Extract the [X, Y] coordinate from the center of the cell holding the provided text.  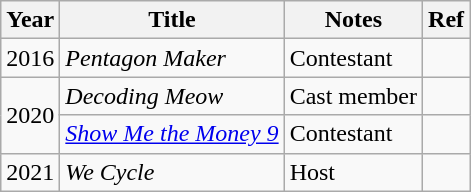
Show Me the Money 9 [172, 134]
Year [30, 20]
Title [172, 20]
2016 [30, 58]
We Cycle [172, 172]
Decoding Meow [172, 96]
2021 [30, 172]
Cast member [353, 96]
Ref [446, 20]
Host [353, 172]
2020 [30, 115]
Notes [353, 20]
Pentagon Maker [172, 58]
